Provide the [X, Y] coordinate of the cell's center where the given text is located.  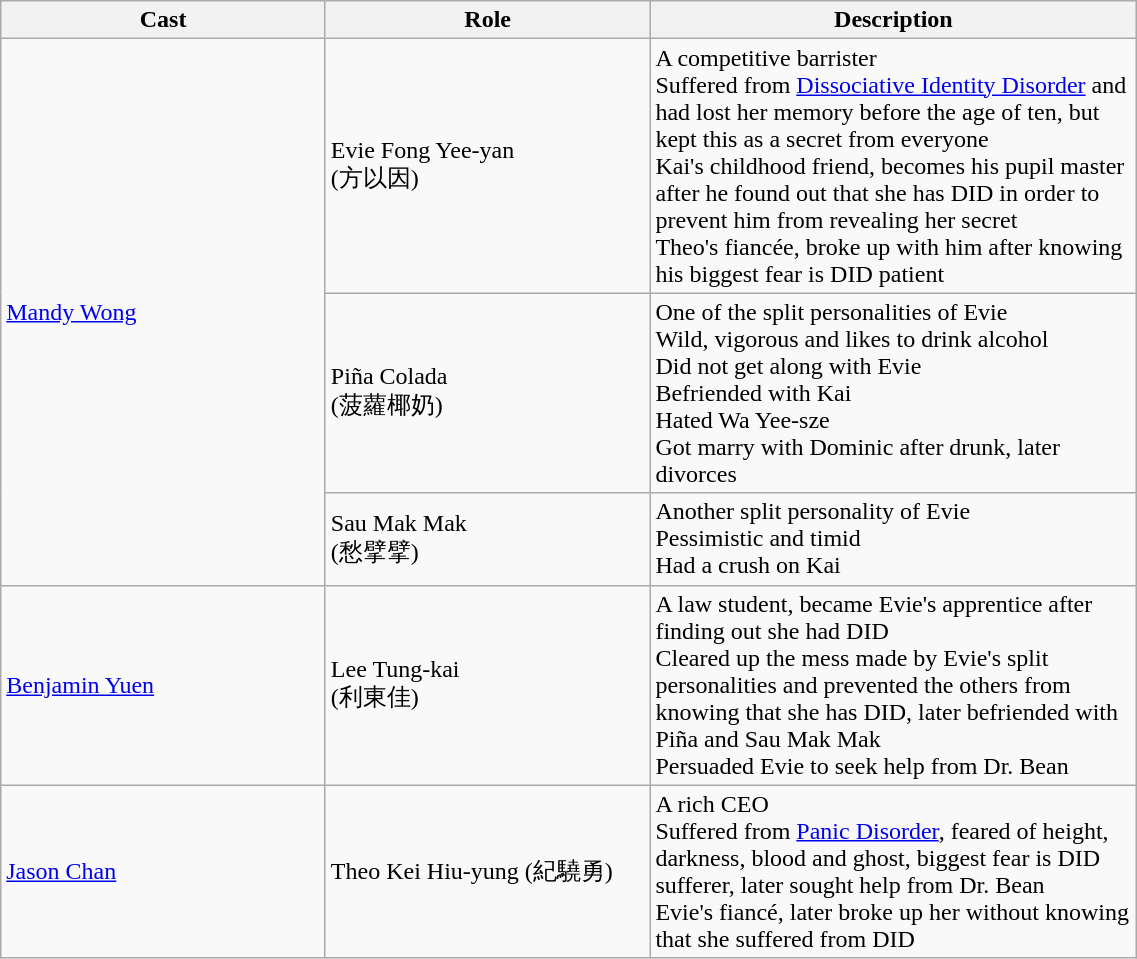
Another split personality of Evie Pessimistic and timid Had a crush on Kai [894, 539]
Mandy Wong [164, 312]
Sau Mak Mak (愁擘擘) [488, 539]
Description [894, 20]
Piña Colada (菠蘿椰奶) [488, 393]
Benjamin Yuen [164, 685]
Cast [164, 20]
Lee Tung-kai (利東佳) [488, 685]
Role [488, 20]
Theo Kei Hiu-yung (紀驍勇) [488, 872]
Jason Chan [164, 872]
Evie Fong Yee-yan (方以因) [488, 166]
